Extract the (X, Y) coordinate from the center of the cell holding the provided text.  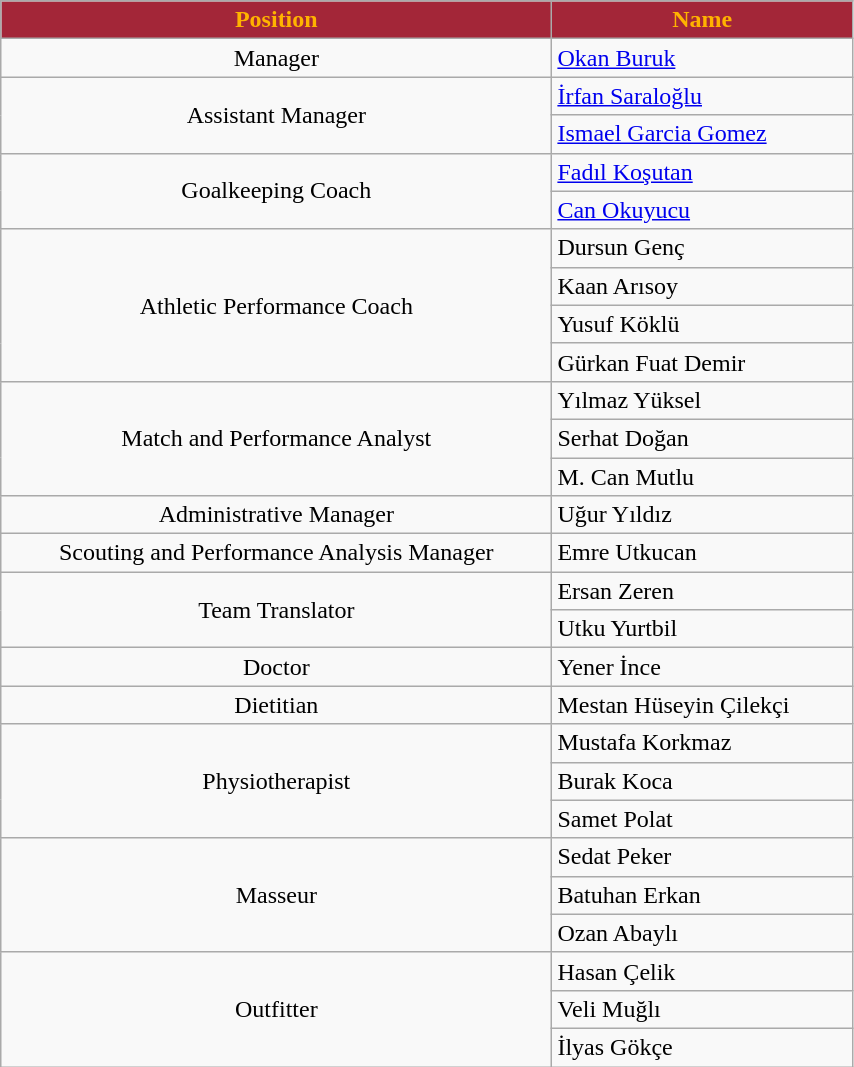
Outfitter (276, 1009)
Burak Koca (702, 781)
Uğur Yıldız (702, 515)
Can Okuyucu (702, 210)
Serhat Doğan (702, 438)
Physiotherapist (276, 781)
Administrative Manager (276, 515)
Okan Buruk (702, 58)
Masseur (276, 895)
İlyas Gökçe (702, 1047)
Samet Polat (702, 819)
Veli Muğlı (702, 1009)
Scouting and Performance Analysis Manager (276, 553)
Assistant Manager (276, 115)
Dietitian (276, 705)
Gürkan Fuat Demir (702, 362)
Team Translator (276, 610)
Name (702, 20)
Yusuf Köklü (702, 324)
Fadıl Koşutan (702, 172)
Sedat Peker (702, 857)
Emre Utkucan (702, 553)
Hasan Çelik (702, 971)
Utku Yurtbil (702, 629)
Ozan Abaylı (702, 933)
Kaan Arısoy (702, 286)
Ersan Zeren (702, 591)
Yılmaz Yüksel (702, 400)
Athletic Performance Coach (276, 305)
Dursun Genç (702, 248)
Ismael Garcia Gomez (702, 134)
Manager (276, 58)
M. Can Mutlu (702, 477)
Batuhan Erkan (702, 895)
Mestan Hüseyin Çilekçi (702, 705)
Match and Performance Analyst (276, 438)
Goalkeeping Coach (276, 191)
Doctor (276, 667)
Position (276, 20)
Mustafa Korkmaz (702, 743)
Yener İnce (702, 667)
İrfan Saraloğlu (702, 96)
